For the text-containing cell, return its midpoint in (X, Y) coordinate format. 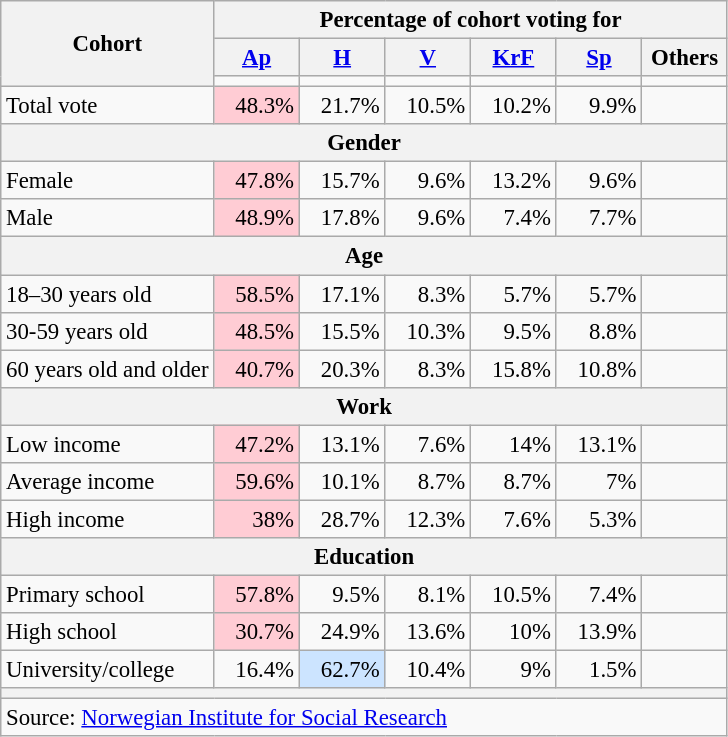
10.4% (428, 670)
17.8% (342, 219)
13.2% (514, 181)
12.3% (428, 519)
Percentage of cohort voting for (471, 20)
18–30 years old (108, 294)
Work (364, 406)
48.9% (257, 219)
30.7% (257, 632)
Age (364, 256)
10% (514, 632)
H (342, 58)
10.1% (342, 482)
48.3% (257, 106)
40.7% (257, 369)
1.5% (599, 670)
9.9% (599, 106)
8.1% (428, 594)
16.4% (257, 670)
Cohort (108, 44)
8.8% (599, 331)
5.3% (599, 519)
57.8% (257, 594)
17.1% (342, 294)
60 years old and older (108, 369)
Low income (108, 444)
Average income (108, 482)
15.8% (514, 369)
58.5% (257, 294)
47.2% (257, 444)
Ap (257, 58)
Sp (599, 58)
University/college (108, 670)
V (428, 58)
7.7% (599, 219)
Male (108, 219)
47.8% (257, 181)
10.3% (428, 331)
21.7% (342, 106)
38% (257, 519)
Others (685, 58)
13.6% (428, 632)
High school (108, 632)
13.9% (599, 632)
Gender (364, 143)
28.7% (342, 519)
KrF (514, 58)
Female (108, 181)
7% (599, 482)
High income (108, 519)
62.7% (342, 670)
Primary school (108, 594)
Source: Norwegian Institute for Social Research (364, 718)
Education (364, 557)
10.2% (514, 106)
14% (514, 444)
10.8% (599, 369)
30-59 years old (108, 331)
15.5% (342, 331)
9% (514, 670)
24.9% (342, 632)
Total vote (108, 106)
15.7% (342, 181)
48.5% (257, 331)
59.6% (257, 482)
20.3% (342, 369)
